Scan for the cell matching the given text and deliver its [x, y] coordinate at center. 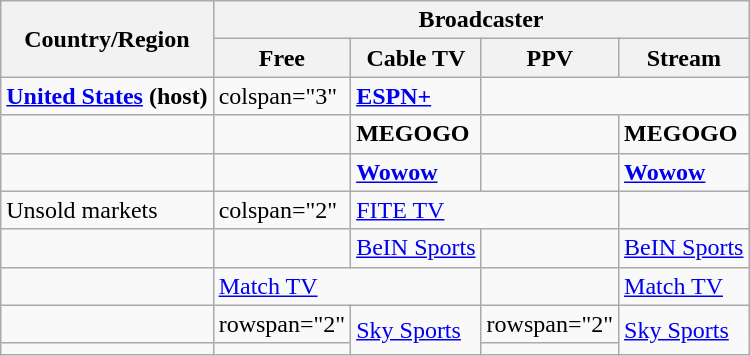
colspan="3" [282, 96]
Broadcaster [481, 20]
Unsold markets [107, 210]
Free [282, 58]
Country/Region [107, 39]
PPV [550, 58]
ESPN+ [416, 96]
FITE TV [485, 210]
United States (host) [107, 96]
Cable TV [416, 58]
Stream [684, 58]
colspan="2" [282, 210]
